Extract the [x, y] coordinate from the center of the cell holding the provided text.  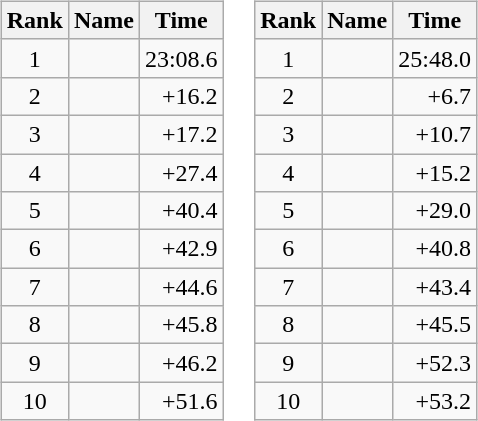
+44.6 [181, 287]
+40.8 [435, 249]
+10.7 [435, 134]
+42.9 [181, 249]
+40.4 [181, 211]
+17.2 [181, 134]
+6.7 [435, 96]
+43.4 [435, 287]
25:48.0 [435, 58]
+51.6 [181, 401]
+29.0 [435, 211]
+53.2 [435, 401]
+16.2 [181, 96]
+45.5 [435, 325]
+27.4 [181, 173]
+45.8 [181, 325]
+15.2 [435, 173]
+52.3 [435, 363]
23:08.6 [181, 58]
+46.2 [181, 363]
